Pinpoint the cell where the given text exists, returning its (X, Y) midpoint coordinate. 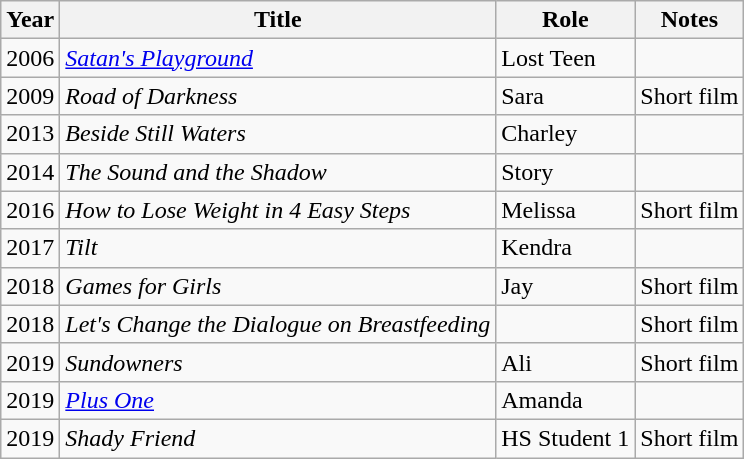
2013 (30, 134)
Plus One (278, 400)
Shady Friend (278, 438)
2006 (30, 58)
Story (566, 172)
2016 (30, 210)
Charley (566, 134)
Lost Teen (566, 58)
Beside Still Waters (278, 134)
How to Lose Weight in 4 Easy Steps (278, 210)
Satan's Playground (278, 58)
Games for Girls (278, 286)
2009 (30, 96)
Kendra (566, 248)
Sundowners (278, 362)
Notes (690, 20)
Let's Change the Dialogue on Breastfeeding (278, 324)
Year (30, 20)
2017 (30, 248)
Role (566, 20)
2014 (30, 172)
HS Student 1 (566, 438)
Melissa (566, 210)
Amanda (566, 400)
Tilt (278, 248)
Road of Darkness (278, 96)
Title (278, 20)
Jay (566, 286)
Ali (566, 362)
The Sound and the Shadow (278, 172)
Sara (566, 96)
